Identify which cell holds the provided text, then report its [x, y] central coordinate. 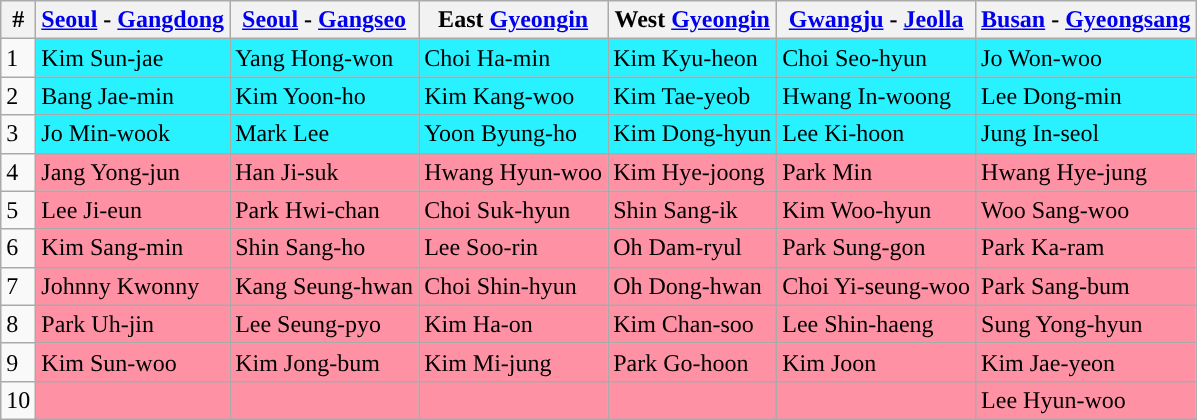
Hwang Hye-jung [1086, 172]
Woo Sang-woo [1086, 210]
Busan - Gyeongsang [1086, 20]
Lee Ki-hoon [876, 134]
4 [18, 172]
Kim Yoon-ho [324, 96]
Kim Ha-on [514, 324]
1 [18, 58]
Jang Yong-jun [133, 172]
Kim Mi-jung [514, 362]
Choi Suk-hyun [514, 210]
Kim Hye-joong [692, 172]
Yang Hong-won [324, 58]
Kim Sun-woo [133, 362]
Hwang Hyun-woo [514, 172]
9 [18, 362]
Kim Chan-soo [692, 324]
Kim Sang-min [133, 248]
Kim Tae-yeob [692, 96]
Choi Seo-hyun [876, 58]
Kim Woo-hyun [876, 210]
Kim Joon [876, 362]
Sung Yong-hyun [1086, 324]
Han Ji-suk [324, 172]
5 [18, 210]
Oh Dong-hwan [692, 286]
Kim Kang-woo [514, 96]
Oh Dam-ryul [692, 248]
Kim Sun-jae [133, 58]
Jung In-seol [1086, 134]
Mark Lee [324, 134]
Lee Soo-rin [514, 248]
8 [18, 324]
Jo Won-woo [1086, 58]
Park Hwi-chan [324, 210]
East Gyeongin [514, 20]
3 [18, 134]
Park Sang-bum [1086, 286]
Choi Ha-min [514, 58]
Choi Shin-hyun [514, 286]
Park Ka-ram [1086, 248]
Park Go-hoon [692, 362]
Shin Sang-ho [324, 248]
Kang Seung-hwan [324, 286]
Lee Hyun-woo [1086, 400]
Johnny Kwonny [133, 286]
Park Uh-jin [133, 324]
Park Min [876, 172]
Kim Dong-hyun [692, 134]
West Gyeongin [692, 20]
Lee Ji-eun [133, 210]
Seoul - Gangdong [133, 20]
Seoul - Gangseo [324, 20]
Shin Sang-ik [692, 210]
Lee Dong-min [1086, 96]
# [18, 20]
Kim Jong-bum [324, 362]
Jo Min-wook [133, 134]
Yoon Byung-ho [514, 134]
Gwangju - Jeolla [876, 20]
Kim Jae-yeon [1086, 362]
Bang Jae-min [133, 96]
7 [18, 286]
10 [18, 400]
Park Sung-gon [876, 248]
Lee Shin-haeng [876, 324]
Choi Yi-seung-woo [876, 286]
6 [18, 248]
Kim Kyu-heon [692, 58]
Hwang In-woong [876, 96]
Lee Seung-pyo [324, 324]
2 [18, 96]
